Return the [x, y] coordinate for the center point of the cell that contains the specified text.  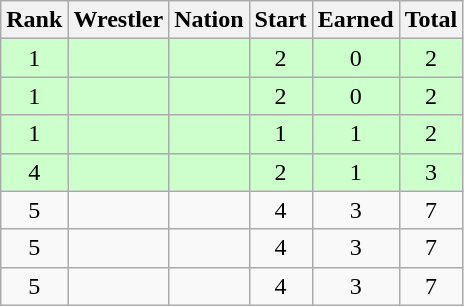
Rank [34, 20]
Nation [209, 20]
Start [280, 20]
Earned [356, 20]
Wrestler [118, 20]
Total [431, 20]
